Pinpoint the cell where the given text exists, returning its [x, y] midpoint coordinate. 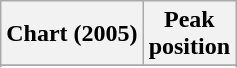
Peakposition [189, 34]
Chart (2005) [72, 34]
